For the text-containing cell, return its midpoint in (X, Y) coordinate format. 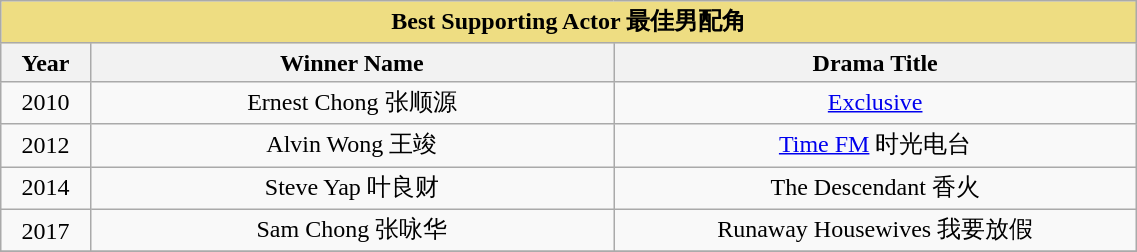
Winner Name (352, 62)
2014 (46, 188)
Alvin Wong 王竣 (352, 146)
Steve Yap 叶良财 (352, 188)
Sam Chong 张咏华 (352, 230)
2012 (46, 146)
2017 (46, 230)
Year (46, 62)
Drama Title (876, 62)
Exclusive (876, 102)
The Descendant 香火 (876, 188)
2010 (46, 102)
Runaway Housewives 我要放假 (876, 230)
Best Supporting Actor 最佳男配角 (569, 22)
Time FM 时光电台 (876, 146)
Ernest Chong 张顺源 (352, 102)
